Detect which cell encompasses the target text, then output its (x, y) center coordinate. 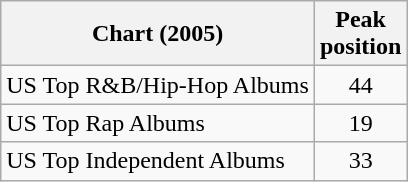
33 (360, 161)
19 (360, 123)
US Top Rap Albums (158, 123)
Chart (2005) (158, 34)
US Top Independent Albums (158, 161)
44 (360, 85)
US Top R&B/Hip-Hop Albums (158, 85)
Peakposition (360, 34)
